Detect which cell encompasses the target text, then output its [X, Y] center coordinate. 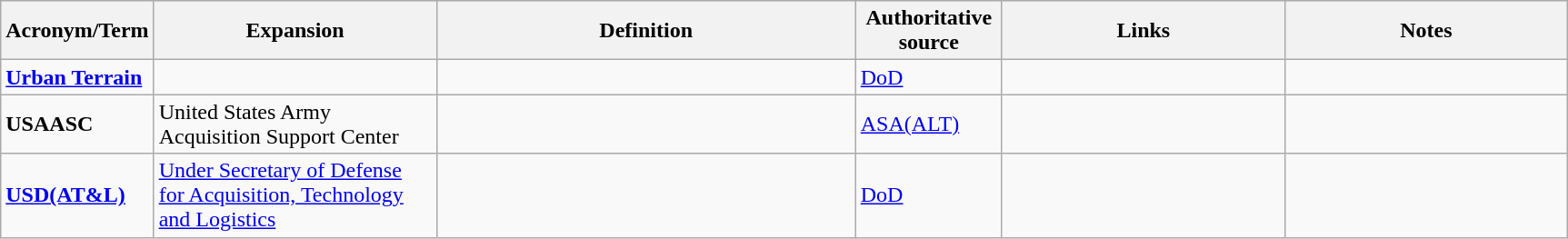
USD(AT&L) [77, 195]
Definition [645, 31]
Under Secretary of Defense for Acquisition, Technology and Logistics [295, 195]
ASA(ALT) [929, 124]
Authoritative source [929, 31]
Urban Terrain [77, 77]
Acronym/Term [77, 31]
United States Army Acquisition Support Center [295, 124]
Notes [1425, 31]
Expansion [295, 31]
USAASC [77, 124]
Links [1144, 31]
